Return the [X, Y] coordinate for the center point of the cell that contains the specified text.  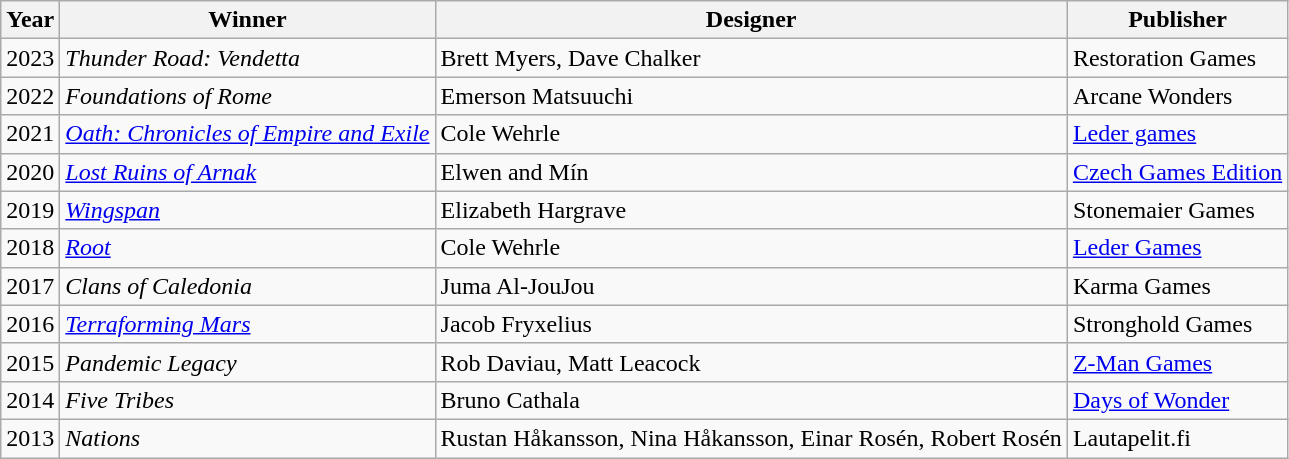
Stonemaier Games [1177, 210]
Rustan Håkansson, Nina Håkansson, Einar Rosén, Robert Rosén [751, 438]
2020 [30, 172]
Leder Games [1177, 248]
Juma Al-JouJou [751, 286]
2018 [30, 248]
Elizabeth Hargrave [751, 210]
Foundations of Rome [248, 96]
Winner [248, 20]
Brett Myers, Dave Chalker [751, 58]
Pandemic Legacy [248, 362]
Karma Games [1177, 286]
Year [30, 20]
Lautapelit.fi [1177, 438]
Nations [248, 438]
Leder games [1177, 134]
Terraforming Mars [248, 324]
Lost Ruins of Arnak [248, 172]
Arcane Wonders [1177, 96]
Elwen and Mín [751, 172]
Oath: Chronicles of Empire and Exile [248, 134]
2021 [30, 134]
Rob Daviau, Matt Leacock [751, 362]
Restoration Games [1177, 58]
2022 [30, 96]
2019 [30, 210]
Stronghold Games [1177, 324]
Designer [751, 20]
2013 [30, 438]
Z-Man Games [1177, 362]
2014 [30, 400]
Five Tribes [248, 400]
Publisher [1177, 20]
Root [248, 248]
Wingspan [248, 210]
Jacob Fryxelius [751, 324]
Czech Games Edition [1177, 172]
2017 [30, 286]
Days of Wonder [1177, 400]
2015 [30, 362]
Emerson Matsuuchi [751, 96]
Bruno Cathala [751, 400]
2023 [30, 58]
2016 [30, 324]
Thunder Road: Vendetta [248, 58]
Clans of Caledonia [248, 286]
